Find where the given text appears and provide that cell's center as (X, Y) coordinate. 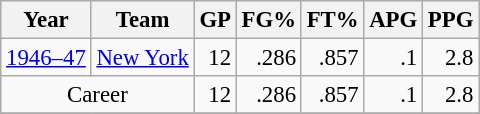
PPG (451, 20)
FT% (332, 20)
New York (142, 58)
GP (215, 20)
1946–47 (46, 58)
FG% (268, 20)
APG (394, 20)
Team (142, 20)
Year (46, 20)
Career (98, 95)
